Provide the (X, Y) coordinate of the cell's center where the given text is located.  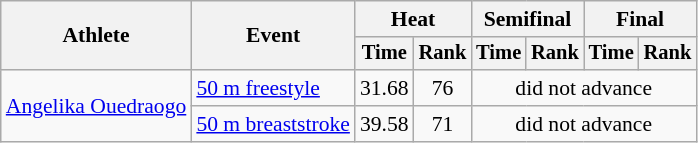
50 m freestyle (273, 88)
Angelika Ouedraogo (96, 106)
39.58 (384, 124)
Athlete (96, 36)
Final (640, 19)
50 m breaststroke (273, 124)
76 (443, 88)
31.68 (384, 88)
Semifinal (527, 19)
Heat (413, 19)
71 (443, 124)
Event (273, 36)
